Return the (x, y) coordinate for the center point of the cell that contains the specified text.  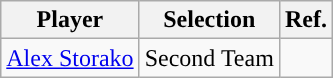
Second Team (209, 58)
Selection (209, 20)
Ref. (306, 20)
Alex Storako (70, 58)
Player (70, 20)
